Pinpoint the cell where the given text exists, returning its [X, Y] midpoint coordinate. 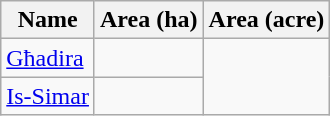
Name [48, 20]
Area (ha) [148, 20]
Area (acre) [266, 20]
Għadira [48, 58]
Is-Simar [48, 96]
